Return the (X, Y) coordinate for the center point of the cell that contains the specified text.  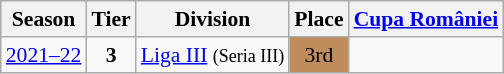
Place (318, 19)
2021–22 (44, 55)
Division (213, 19)
Tier (110, 19)
Liga III (Seria III) (213, 55)
3 (110, 55)
Cupa României (426, 19)
Season (44, 19)
3rd (318, 55)
